Pinpoint the cell where the given text exists, returning its [X, Y] midpoint coordinate. 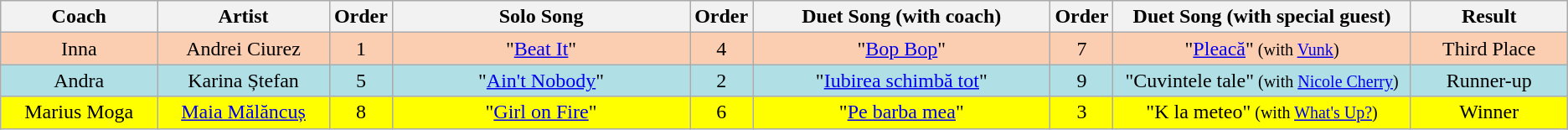
Winner [1489, 112]
Result [1489, 17]
Karina Ștefan [244, 81]
9 [1082, 81]
8 [360, 112]
"Ain't Nobody" [541, 81]
2 [722, 81]
3 [1082, 112]
1 [360, 49]
Maia Mălăncuș [244, 112]
Artist [244, 17]
"Cuvintele tale" (with Nicole Cherry) [1261, 81]
"Bop Bop" [901, 49]
6 [722, 112]
Inna [79, 49]
Andra [79, 81]
Duet Song (with coach) [901, 17]
7 [1082, 49]
5 [360, 81]
"Iubirea schimbă tot" [901, 81]
"Pleacă" (with Vunk) [1261, 49]
Runner-up [1489, 81]
Marius Moga [79, 112]
"Girl on Fire" [541, 112]
Coach [79, 17]
Andrei Ciurez [244, 49]
Third Place [1489, 49]
"K la meteo" (with What's Up?) [1261, 112]
"Beat It" [541, 49]
4 [722, 49]
Solo Song [541, 17]
"Pe barba mea" [901, 112]
Duet Song (with special guest) [1261, 17]
